Identify which cell holds the provided text, then report its (X, Y) central coordinate. 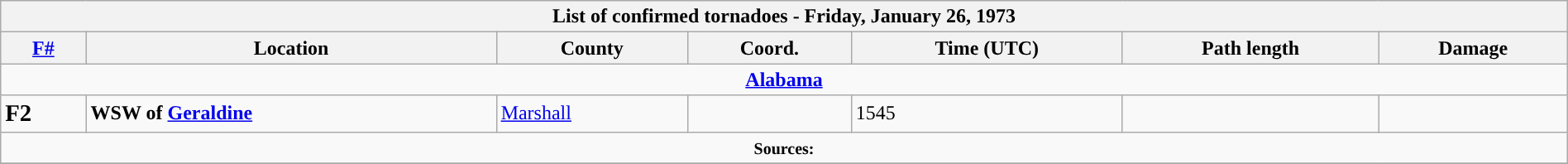
WSW of Geraldine (291, 113)
F# (43, 48)
Location (291, 48)
Damage (1473, 48)
Alabama (784, 80)
1545 (987, 113)
Path length (1250, 48)
List of confirmed tornadoes - Friday, January 26, 1973 (784, 17)
Time (UTC) (987, 48)
F2 (43, 113)
Sources: (784, 147)
Marshall (592, 113)
Coord. (769, 48)
County (592, 48)
